Output the (X, Y) coordinate of the center of the cell containing the given text.  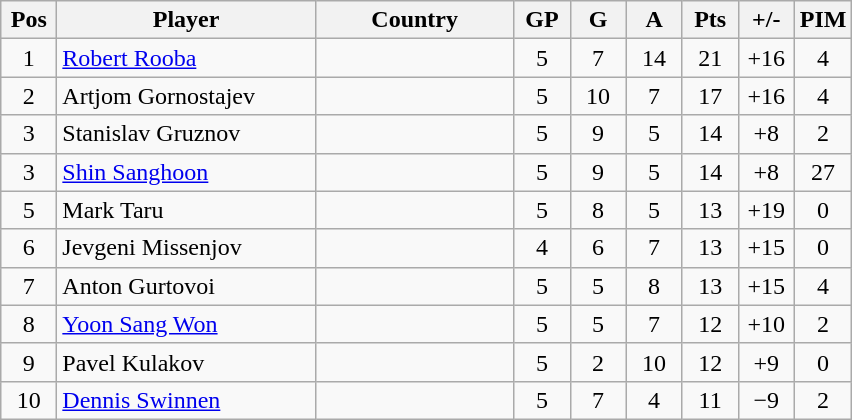
Shin Sanghoon (186, 172)
GP (542, 20)
Pavel Kulakov (186, 362)
+9 (766, 362)
Pos (29, 20)
A (654, 20)
11 (710, 400)
Yoon Sang Won (186, 324)
+10 (766, 324)
Jevgeni Missenjov (186, 248)
Mark Taru (186, 210)
Pts (710, 20)
21 (710, 58)
Player (186, 20)
Stanislav Gruznov (186, 134)
Dennis Swinnen (186, 400)
1 (29, 58)
+/- (766, 20)
+19 (766, 210)
Anton Gurtovoi (186, 286)
27 (823, 172)
G (598, 20)
−9 (766, 400)
Country (414, 20)
17 (710, 96)
Artjom Gornostajev (186, 96)
Robert Rooba (186, 58)
PIM (823, 20)
